Scan for the cell matching the given text and deliver its (X, Y) coordinate at center. 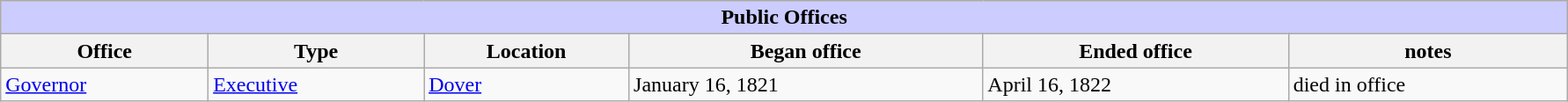
Location (526, 51)
died in office (1427, 84)
Governor (105, 84)
Public Offices (785, 18)
Dover (526, 84)
notes (1427, 51)
January 16, 1821 (806, 84)
April 16, 1822 (1135, 84)
Executive (317, 84)
Office (105, 51)
Ended office (1135, 51)
Began office (806, 51)
Type (317, 51)
